Find where the given text appears and provide that cell's center as [X, Y] coordinate. 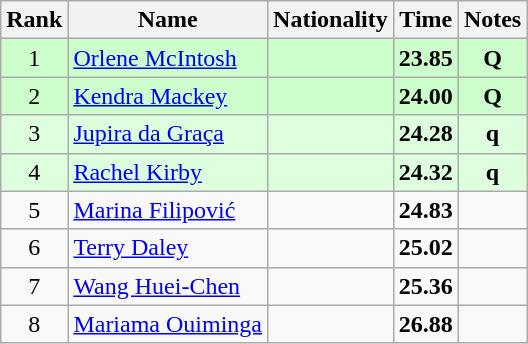
Marina Filipović [168, 210]
5 [34, 210]
26.88 [426, 324]
Notes [492, 20]
25.02 [426, 248]
25.36 [426, 286]
Jupira da Graça [168, 134]
24.83 [426, 210]
Nationality [331, 20]
24.32 [426, 172]
2 [34, 96]
Time [426, 20]
23.85 [426, 58]
Mariama Ouiminga [168, 324]
6 [34, 248]
24.28 [426, 134]
Orlene McIntosh [168, 58]
Kendra Mackey [168, 96]
Terry Daley [168, 248]
1 [34, 58]
7 [34, 286]
8 [34, 324]
3 [34, 134]
Wang Huei-Chen [168, 286]
Rachel Kirby [168, 172]
4 [34, 172]
24.00 [426, 96]
Rank [34, 20]
Name [168, 20]
